Extract the [x, y] coordinate from the center of the cell holding the provided text.  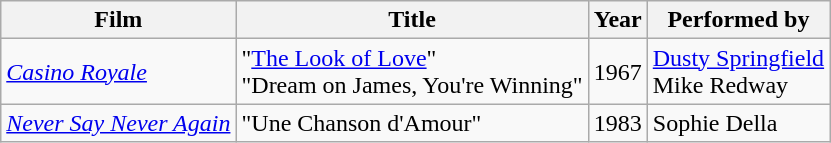
1967 [618, 72]
Title [412, 20]
"The Look of Love""Dream on James, You're Winning" [412, 72]
Never Say Never Again [118, 123]
Film [118, 20]
Casino Royale [118, 72]
"Une Chanson d'Amour" [412, 123]
Performed by [738, 20]
Sophie Della [738, 123]
1983 [618, 123]
Year [618, 20]
Dusty SpringfieldMike Redway [738, 72]
